Find where the given text appears and provide that cell's center as (X, Y) coordinate. 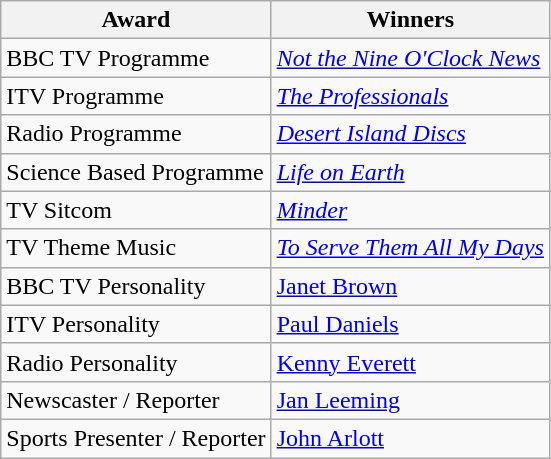
Not the Nine O'Clock News (410, 58)
Newscaster / Reporter (136, 400)
ITV Personality (136, 324)
BBC TV Programme (136, 58)
Award (136, 20)
Winners (410, 20)
The Professionals (410, 96)
Science Based Programme (136, 172)
Janet Brown (410, 286)
Kenny Everett (410, 362)
Radio Personality (136, 362)
ITV Programme (136, 96)
TV Sitcom (136, 210)
BBC TV Personality (136, 286)
Life on Earth (410, 172)
Paul Daniels (410, 324)
John Arlott (410, 438)
Sports Presenter / Reporter (136, 438)
Minder (410, 210)
TV Theme Music (136, 248)
Radio Programme (136, 134)
To Serve Them All My Days (410, 248)
Desert Island Discs (410, 134)
Jan Leeming (410, 400)
